Determine the [X, Y] coordinate at the center of the cell enclosing the given text.  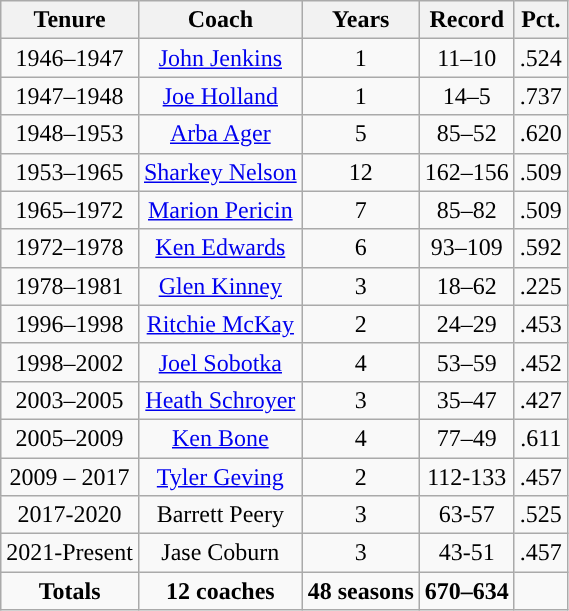
1947–1948 [70, 96]
63-57 [466, 515]
670–634 [466, 591]
.225 [540, 286]
Pct. [540, 20]
Sharkey Nelson [220, 172]
77–49 [466, 438]
1978–1981 [70, 286]
Marion Pericin [220, 210]
Glen Kinney [220, 286]
1996–1998 [70, 324]
6 [360, 248]
.524 [540, 58]
John Jenkins [220, 58]
2021-Present [70, 553]
1972–1978 [70, 248]
.453 [540, 324]
11–10 [466, 58]
.427 [540, 400]
85–82 [466, 210]
2005–2009 [70, 438]
2017-2020 [70, 515]
43-51 [466, 553]
Ritchie McKay [220, 324]
112-133 [466, 477]
Totals [70, 591]
93–109 [466, 248]
12 coaches [220, 591]
2009 – 2017 [70, 477]
Years [360, 20]
1965–1972 [70, 210]
5 [360, 134]
Barrett Peery [220, 515]
1948–1953 [70, 134]
85–52 [466, 134]
14–5 [466, 96]
Tenure [70, 20]
7 [360, 210]
162–156 [466, 172]
Tyler Geving [220, 477]
1998–2002 [70, 362]
.525 [540, 515]
Arba Ager [220, 134]
.592 [540, 248]
Heath Schroyer [220, 400]
53–59 [466, 362]
Ken Bone [220, 438]
.611 [540, 438]
Coach [220, 20]
12 [360, 172]
Jase Coburn [220, 553]
Joel Sobotka [220, 362]
.620 [540, 134]
2003–2005 [70, 400]
Ken Edwards [220, 248]
1946–1947 [70, 58]
18–62 [466, 286]
35–47 [466, 400]
Joe Holland [220, 96]
.452 [540, 362]
1953–1965 [70, 172]
.737 [540, 96]
24–29 [466, 324]
Record [466, 20]
48 seasons [360, 591]
